Return the [X, Y] coordinate for the center point of the cell that contains the specified text.  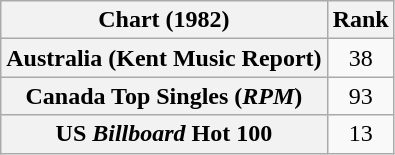
US Billboard Hot 100 [164, 134]
38 [360, 58]
93 [360, 96]
13 [360, 134]
Chart (1982) [164, 20]
Australia (Kent Music Report) [164, 58]
Rank [360, 20]
Canada Top Singles (RPM) [164, 96]
